Return (X, Y) of the center of cell containing provided text 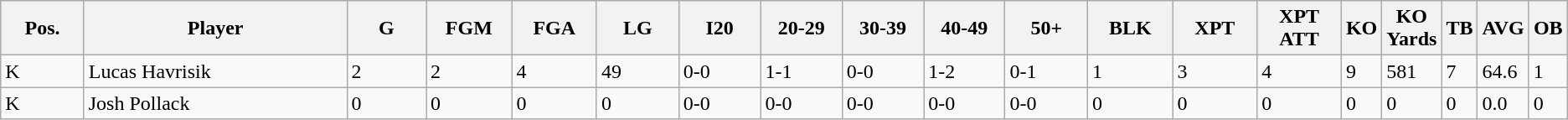
LG (637, 29)
1-2 (965, 71)
OB (1548, 29)
7 (1459, 71)
Pos. (42, 29)
64.6 (1503, 71)
KO (1361, 29)
50+ (1047, 29)
FGM (469, 29)
581 (1412, 71)
9 (1361, 71)
Player (215, 29)
BLK (1131, 29)
30-39 (883, 29)
G (386, 29)
I20 (720, 29)
0-1 (1047, 71)
0.0 (1503, 103)
20-29 (801, 29)
Josh Pollack (215, 103)
AVG (1503, 29)
40-49 (965, 29)
XPT (1215, 29)
XPT ATT (1300, 29)
TB (1459, 29)
KO Yards (1412, 29)
3 (1215, 71)
Lucas Havrisik (215, 71)
49 (637, 71)
1-1 (801, 71)
FGA (554, 29)
